Extract the (X, Y) coordinate from the center of the cell holding the provided text.  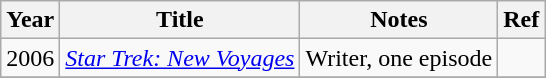
2006 (30, 58)
Ref (522, 20)
Title (180, 20)
Star Trek: New Voyages (180, 58)
Year (30, 20)
Notes (399, 20)
Writer, one episode (399, 58)
